Find where the given text appears and provide that cell's center as (X, Y) coordinate. 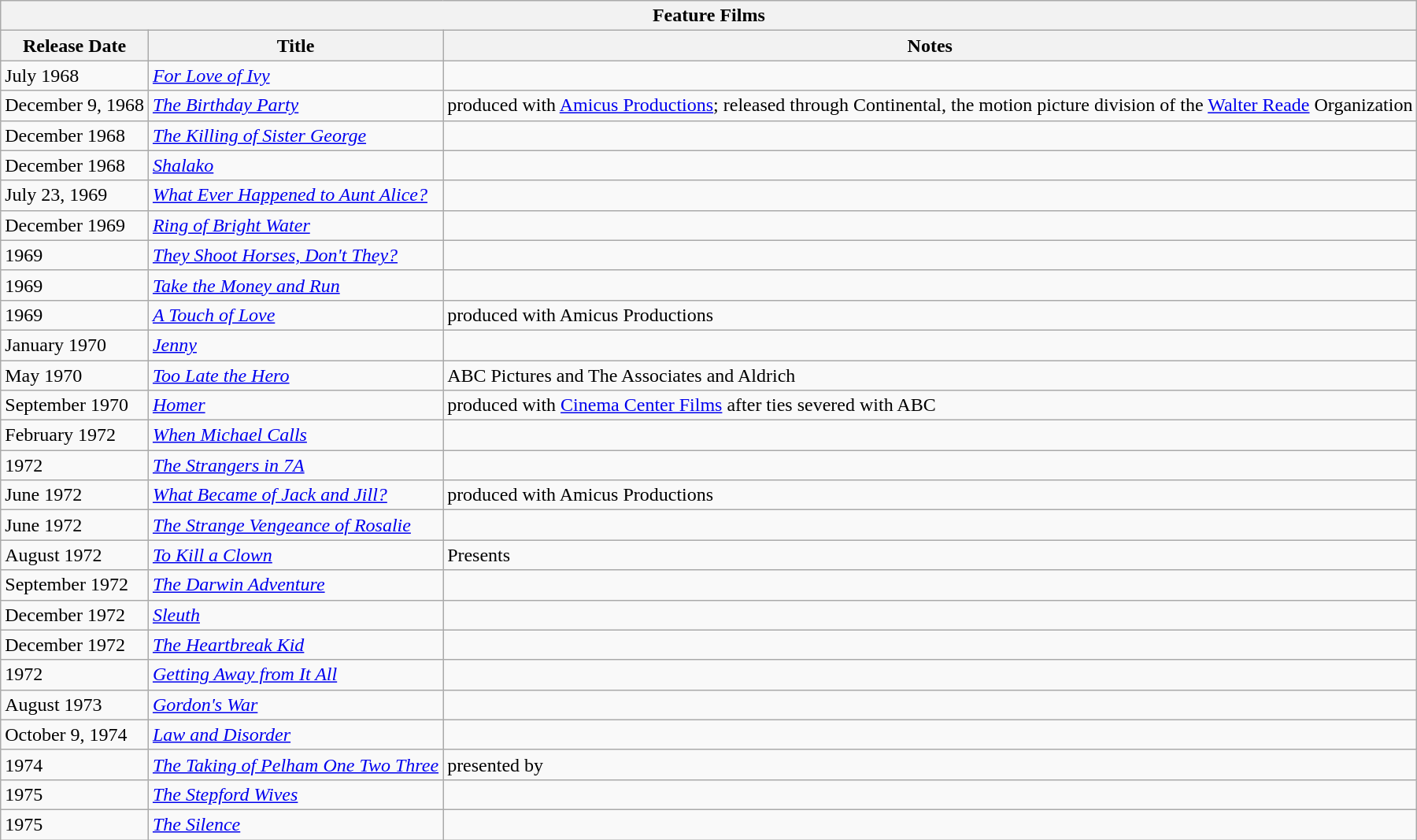
July 1968 (75, 76)
January 1970 (75, 345)
Feature Films (708, 16)
September 1970 (75, 405)
A Touch of Love (295, 315)
Title (295, 46)
Homer (295, 405)
When Michael Calls (295, 435)
Release Date (75, 46)
1974 (75, 764)
For Love of Ivy (295, 76)
The Killing of Sister George (295, 135)
Jenny (295, 345)
May 1970 (75, 376)
Getting Away from It All (295, 675)
August 1973 (75, 705)
Too Late the Hero (295, 376)
The Strange Vengeance of Rosalie (295, 525)
ABC Pictures and The Associates and Aldrich (930, 376)
produced with Amicus Productions; released through Continental, the motion picture division of the Walter Reade Organization (930, 105)
What Ever Happened to Aunt Alice? (295, 195)
produced with Cinema Center Films after ties severed with ABC (930, 405)
They Shoot Horses, Don't They? (295, 255)
The Birthday Party (295, 105)
Notes (930, 46)
Gordon's War (295, 705)
To Kill a Clown (295, 555)
December 1969 (75, 225)
The Strangers in 7A (295, 465)
August 1972 (75, 555)
The Darwin Adventure (295, 585)
September 1972 (75, 585)
December 9, 1968 (75, 105)
Sleuth (295, 615)
Ring of Bright Water (295, 225)
Shalako (295, 165)
presented by (930, 764)
July 23, 1969 (75, 195)
Law and Disorder (295, 735)
The Heartbreak Kid (295, 645)
What Became of Jack and Jill? (295, 495)
The Stepford Wives (295, 794)
February 1972 (75, 435)
Presents (930, 555)
The Taking of Pelham One Two Three (295, 764)
October 9, 1974 (75, 735)
Take the Money and Run (295, 285)
The Silence (295, 824)
